Identify which cell holds the provided text, then report its [x, y] central coordinate. 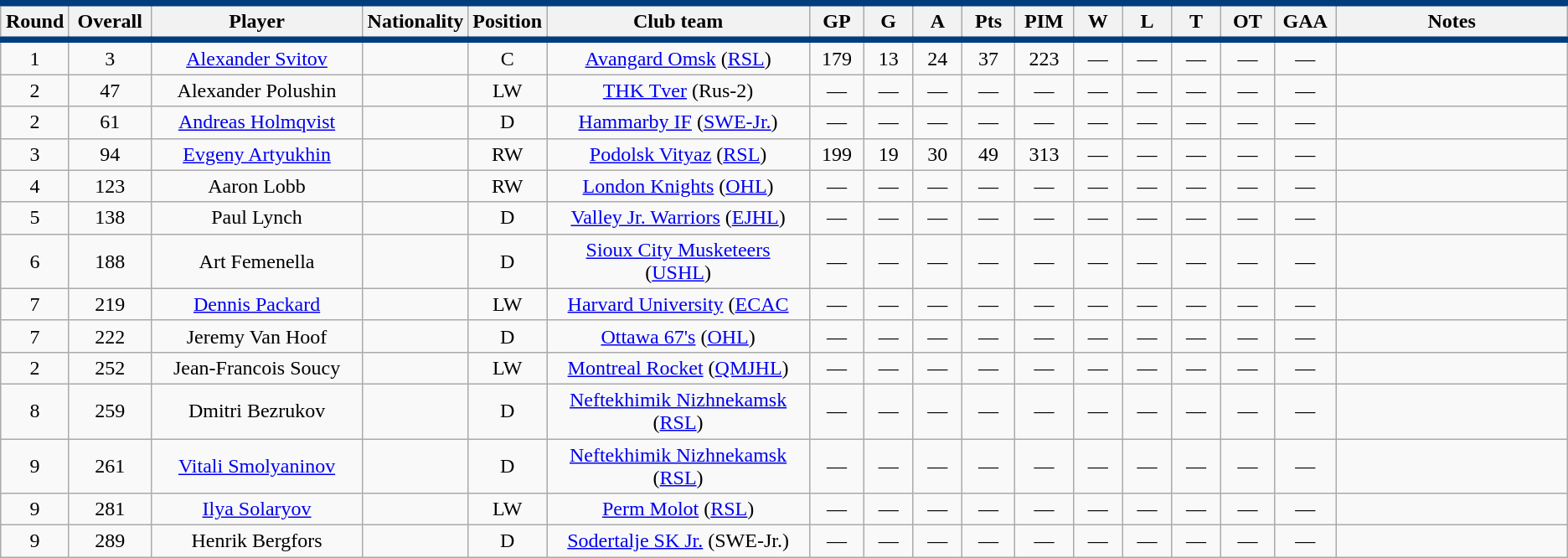
219 [110, 304]
199 [838, 154]
Perm Molot (RSL) [678, 509]
Art Femenella [256, 261]
61 [110, 122]
Round [35, 22]
Andreas Holmqvist [256, 122]
L [1148, 22]
Alexander Polushin [256, 90]
222 [110, 336]
24 [938, 57]
Jeremy Van Hoof [256, 336]
A [938, 22]
C [508, 57]
19 [888, 154]
179 [838, 57]
252 [110, 368]
GAA [1305, 22]
6 [35, 261]
Player [256, 22]
Pts [988, 22]
94 [110, 154]
13 [888, 57]
138 [110, 218]
223 [1044, 57]
Montreal Rocket (QMJHL) [678, 368]
Nationality [415, 22]
49 [988, 154]
5 [35, 218]
OT [1247, 22]
281 [110, 509]
37 [988, 57]
Harvard University (ECAC [678, 304]
Evgeny Artyukhin [256, 154]
Dmitri Bezrukov [256, 411]
Notes [1452, 22]
123 [110, 186]
Vitali Smolyaninov [256, 466]
Dennis Packard [256, 304]
London Knights (OHL) [678, 186]
T [1196, 22]
Podolsk Vityaz (RSL) [678, 154]
8 [35, 411]
Aaron Lobb [256, 186]
47 [110, 90]
Paul Lynch [256, 218]
Jean-Francois Soucy [256, 368]
Position [508, 22]
1 [35, 57]
289 [110, 541]
30 [938, 154]
Club team [678, 22]
PIM [1044, 22]
Ilya Solaryov [256, 509]
Overall [110, 22]
Henrik Bergfors [256, 541]
Valley Jr. Warriors (EJHL) [678, 218]
313 [1044, 154]
Sioux City Musketeers (USHL) [678, 261]
W [1097, 22]
Alexander Svitov [256, 57]
259 [110, 411]
Hammarby IF (SWE-Jr.) [678, 122]
Avangard Omsk (RSL) [678, 57]
188 [110, 261]
THK Tver (Rus-2) [678, 90]
261 [110, 466]
Sodertalje SK Jr. (SWE-Jr.) [678, 541]
G [888, 22]
4 [35, 186]
GP [838, 22]
Ottawa 67's (OHL) [678, 336]
